For the text-containing cell, return its midpoint in [X, Y] coordinate format. 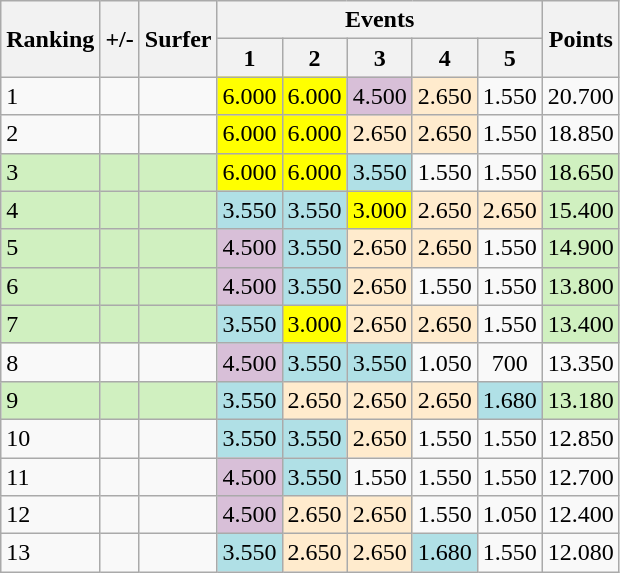
8 [50, 362]
15.400 [580, 210]
+/- [120, 39]
9 [50, 400]
7 [50, 324]
700 [510, 362]
10 [50, 438]
12.400 [580, 515]
6 [50, 286]
13.350 [580, 362]
18.850 [580, 134]
13 [50, 553]
12.850 [580, 438]
Surfer [178, 39]
Points [580, 39]
12.080 [580, 553]
Ranking [50, 39]
13.180 [580, 400]
14.900 [580, 248]
Events [380, 20]
13.400 [580, 324]
13.800 [580, 286]
11 [50, 477]
20.700 [580, 96]
12 [50, 515]
12.700 [580, 477]
18.650 [580, 172]
